Find where the given text appears and provide that cell's center as [x, y] coordinate. 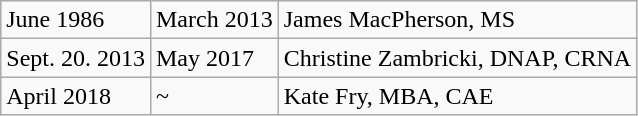
June 1986 [76, 20]
Kate Fry, MBA, CAE [457, 96]
March 2013 [214, 20]
May 2017 [214, 58]
Christine Zambricki, DNAP, CRNA [457, 58]
April 2018 [76, 96]
James MacPherson, MS [457, 20]
~ [214, 96]
Sept. 20. 2013 [76, 58]
